Search for the cell housing the specified text and yield its (X, Y) center coordinate. 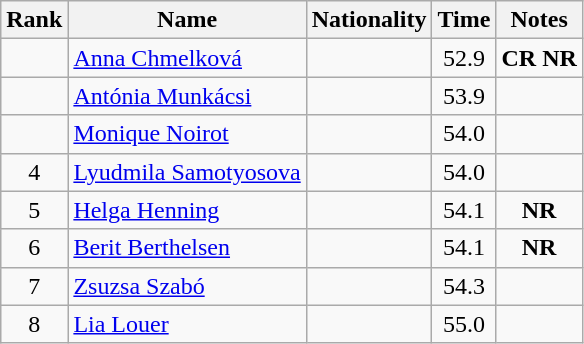
Name (187, 20)
Notes (539, 20)
Berit Berthelsen (187, 248)
54.3 (464, 286)
6 (34, 248)
Lyudmila Samotyosova (187, 172)
Monique Noirot (187, 134)
Antónia Munkácsi (187, 96)
4 (34, 172)
Zsuzsa Szabó (187, 286)
Lia Louer (187, 324)
Time (464, 20)
8 (34, 324)
Helga Henning (187, 210)
Nationality (369, 20)
55.0 (464, 324)
5 (34, 210)
7 (34, 286)
CR NR (539, 58)
52.9 (464, 58)
53.9 (464, 96)
Rank (34, 20)
Anna Chmelková (187, 58)
